Find where the given text appears and provide that cell's center as [x, y] coordinate. 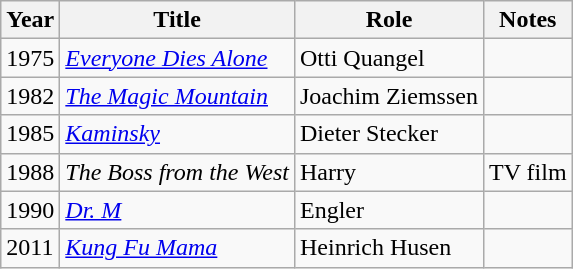
Year [30, 20]
Dr. M [178, 210]
2011 [30, 248]
Joachim Ziemssen [388, 96]
The Magic Mountain [178, 96]
Kung Fu Mama [178, 248]
Everyone Dies Alone [178, 58]
Title [178, 20]
The Boss from the West [178, 172]
Dieter Stecker [388, 134]
1985 [30, 134]
Role [388, 20]
Harry [388, 172]
1990 [30, 210]
Heinrich Husen [388, 248]
TV film [528, 172]
Notes [528, 20]
1975 [30, 58]
1988 [30, 172]
Kaminsky [178, 134]
1982 [30, 96]
Engler [388, 210]
Otti Quangel [388, 58]
